For the text-containing cell, return its midpoint in (X, Y) coordinate format. 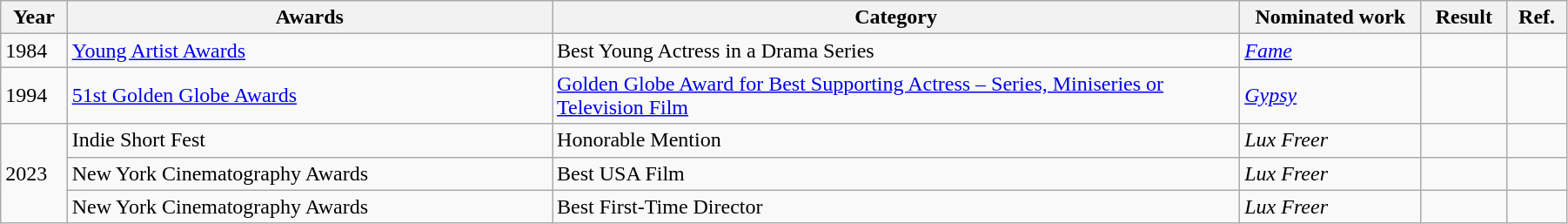
Honorable Mention (896, 140)
Year (34, 17)
Nominated work (1330, 17)
Fame (1330, 51)
2023 (34, 173)
Young Artist Awards (310, 51)
Category (896, 17)
Result (1464, 17)
Best First-Time Director (896, 207)
Best Young Actress in a Drama Series (896, 51)
Ref. (1537, 17)
Awards (310, 17)
1994 (34, 96)
51st Golden Globe Awards (310, 96)
Golden Globe Award for Best Supporting Actress – Series, Miniseries or Television Film (896, 96)
1984 (34, 51)
Indie Short Fest (310, 140)
Gypsy (1330, 96)
Best USA Film (896, 173)
